Scan for the cell matching the given text and deliver its (x, y) coordinate at center. 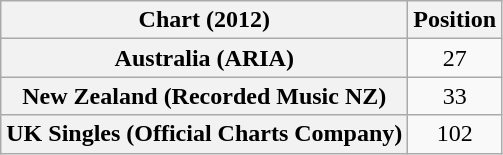
33 (455, 96)
UK Singles (Official Charts Company) (204, 134)
27 (455, 58)
Position (455, 20)
102 (455, 134)
Australia (ARIA) (204, 58)
Chart (2012) (204, 20)
New Zealand (Recorded Music NZ) (204, 96)
